Scan for the cell matching the given text and deliver its (x, y) coordinate at center. 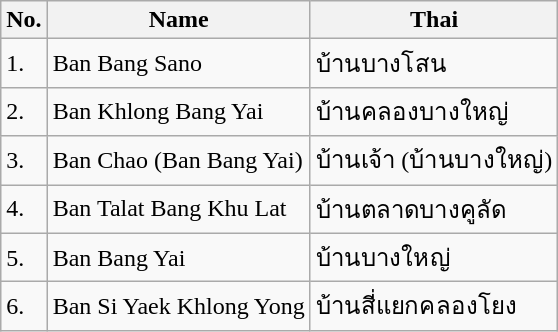
5. (24, 258)
Ban Talat Bang Khu Lat (178, 208)
Ban Si Yaek Khlong Yong (178, 306)
บ้านคลองบางใหญ่ (434, 112)
2. (24, 112)
1. (24, 64)
บ้านสี่แยกคลองโยง (434, 306)
4. (24, 208)
Ban Bang Yai (178, 258)
บ้านตลาดบางคูลัด (434, 208)
Ban Khlong Bang Yai (178, 112)
3. (24, 160)
Name (178, 20)
บ้านบางโสน (434, 64)
No. (24, 20)
Thai (434, 20)
Ban Chao (Ban Bang Yai) (178, 160)
บ้านเจ้า (บ้านบางใหญ่) (434, 160)
6. (24, 306)
บ้านบางใหญ่ (434, 258)
Ban Bang Sano (178, 64)
